From the cell containing the given text, extract its center point as (x, y) coordinate. 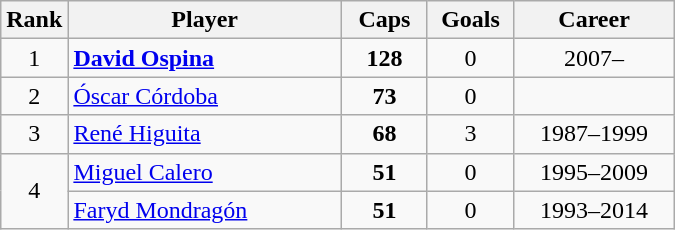
Player (205, 20)
Caps (384, 20)
68 (384, 134)
Óscar Córdoba (205, 96)
Faryd Mondragón (205, 210)
73 (384, 96)
128 (384, 58)
1995–2009 (594, 172)
1 (34, 58)
Miguel Calero (205, 172)
Goals (470, 20)
David Ospina (205, 58)
Career (594, 20)
2007– (594, 58)
2 (34, 96)
1993–2014 (594, 210)
1987–1999 (594, 134)
René Higuita (205, 134)
4 (34, 191)
Rank (34, 20)
